Pinpoint the cell where the given text exists, returning its [x, y] midpoint coordinate. 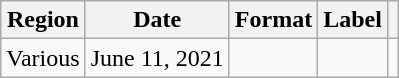
Label [353, 20]
June 11, 2021 [157, 58]
Date [157, 20]
Region [43, 20]
Format [273, 20]
Various [43, 58]
